Search for the cell housing the specified text and yield its [x, y] center coordinate. 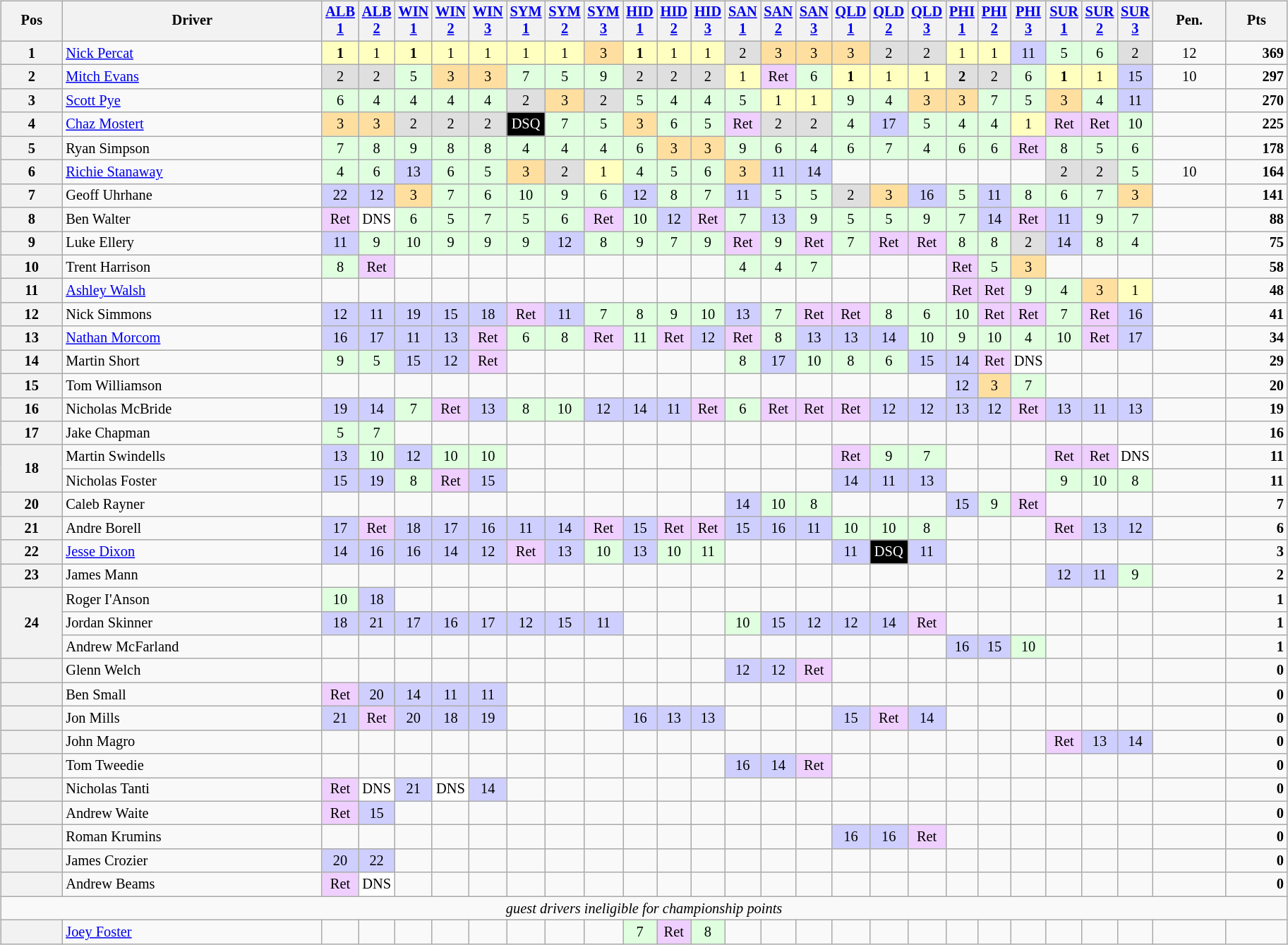
225 [1256, 124]
Joey Foster [192, 932]
Nathan Morcom [192, 338]
Mitch Evans [192, 77]
141 [1256, 195]
PHI 1 [962, 21]
Tom Williamson [192, 385]
HID 1 [639, 21]
Nick Simmons [192, 315]
Trent Harrison [192, 267]
SAN 1 [742, 21]
SUR 3 [1135, 21]
Ben Small [192, 694]
41 [1256, 315]
guest drivers ineligible for championship points [644, 908]
WIN 1 [414, 21]
Jesse Dixon [192, 552]
John Magro [192, 742]
58 [1256, 267]
James Crozier [192, 861]
Jon Mills [192, 718]
Andrew Beams [192, 884]
Nicholas Foster [192, 481]
WIN 3 [488, 21]
Glenn Welch [192, 670]
QLD 2 [889, 21]
Martin Short [192, 362]
Nicholas McBride [192, 409]
Chaz Mostert [192, 124]
88 [1256, 219]
Jordan Skinner [192, 623]
34 [1256, 338]
Caleb Rayner [192, 505]
SUR 1 [1064, 21]
QLD 3 [927, 21]
164 [1256, 172]
270 [1256, 101]
Scott Pye [192, 101]
Pts [1256, 21]
Andrew McFarland [192, 647]
Pen. [1190, 21]
Luke Ellery [192, 243]
HID 3 [708, 21]
Pos [31, 21]
Andre Borell [192, 528]
24 [31, 622]
Geoff Uhrhane [192, 195]
Martin Swindells [192, 457]
75 [1256, 243]
29 [1256, 362]
Nick Percat [192, 53]
PHI 2 [994, 21]
369 [1256, 53]
Driver [192, 21]
QLD 1 [850, 21]
SYM 1 [526, 21]
James Mann [192, 576]
Jake Chapman [192, 433]
Andrew Waite [192, 813]
HID 2 [674, 21]
SYM 2 [565, 21]
SAN 2 [778, 21]
Roman Krumins [192, 837]
Ben Walter [192, 219]
Tom Tweedie [192, 766]
48 [1256, 291]
SUR 2 [1100, 21]
Ashley Walsh [192, 291]
Richie Stanaway [192, 172]
Nicholas Tanti [192, 790]
SAN 3 [814, 21]
ALB 1 [340, 21]
PHI 3 [1028, 21]
WIN 2 [450, 21]
SYM 3 [604, 21]
Roger I'Anson [192, 599]
297 [1256, 77]
ALB 2 [377, 21]
23 [31, 576]
Ryan Simpson [192, 148]
178 [1256, 148]
